Return the (x, y) coordinate for the center point of the cell that contains the specified text.  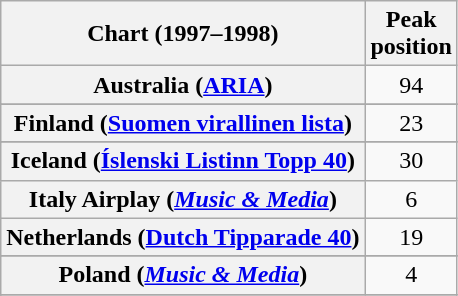
Netherlands (Dutch Tipparade 40) (183, 237)
Finland (Suomen virallinen lista) (183, 123)
94 (411, 85)
Italy Airplay (Music & Media) (183, 199)
Australia (ARIA) (183, 85)
23 (411, 123)
Iceland (Íslenski Listinn Topp 40) (183, 161)
6 (411, 199)
4 (411, 275)
30 (411, 161)
Peakposition (411, 34)
19 (411, 237)
Chart (1997–1998) (183, 34)
Poland (Music & Media) (183, 275)
